Extract the (x, y) coordinate from the center of the cell holding the provided text.  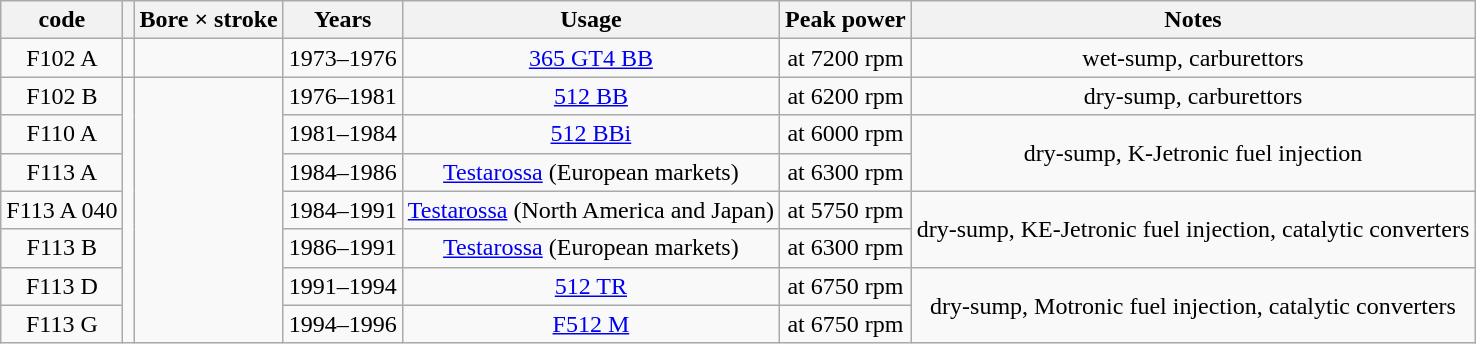
Testarossa (North America and Japan) (590, 210)
dry-sump, carburettors (1193, 96)
Bore × stroke (208, 20)
Peak power (846, 20)
F110 A (62, 134)
512 BB (590, 96)
Years (342, 20)
F113 G (62, 324)
at 5750 rpm (846, 210)
dry-sump, Motronic fuel injection, catalytic converters (1193, 305)
512 BBi (590, 134)
F113 D (62, 286)
Notes (1193, 20)
F113 B (62, 248)
1986–1991 (342, 248)
at 6000 rpm (846, 134)
at 7200 rpm (846, 58)
F113 A (62, 172)
F102 B (62, 96)
1991–1994 (342, 286)
wet-sump, carburettors (1193, 58)
1981–1984 (342, 134)
1994–1996 (342, 324)
code (62, 20)
1984–1991 (342, 210)
F102 A (62, 58)
512 TR (590, 286)
Usage (590, 20)
dry-sump, K-Jetronic fuel injection (1193, 153)
F512 M (590, 324)
at 6200 rpm (846, 96)
dry-sump, KE-Jetronic fuel injection, catalytic converters (1193, 229)
1976–1981 (342, 96)
1973–1976 (342, 58)
F113 A 040 (62, 210)
365 GT4 BB (590, 58)
1984–1986 (342, 172)
